Return the [X, Y] coordinate for the center point of the cell that contains the specified text.  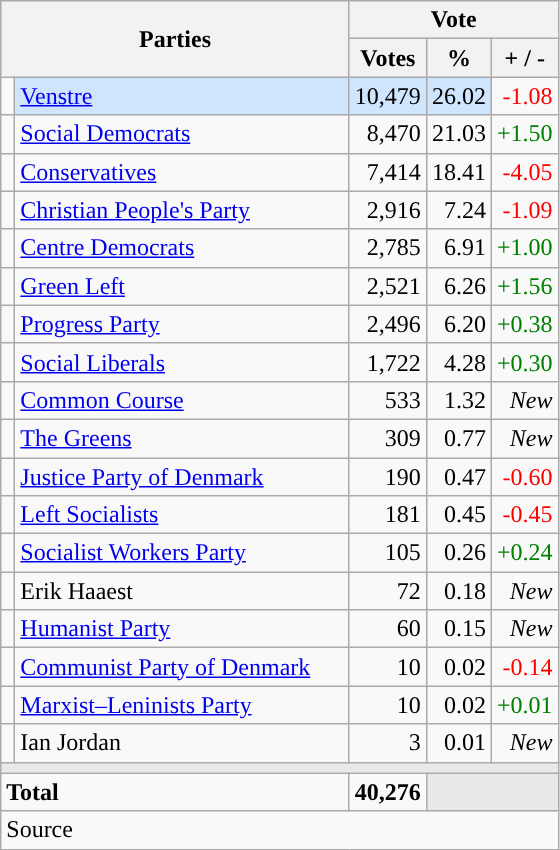
Left Socialists [182, 515]
Humanist Party [182, 629]
-1.09 [524, 210]
Conservatives [182, 172]
Venstre [182, 96]
Social Democrats [182, 134]
0.77 [458, 438]
+0.24 [524, 553]
2,785 [388, 248]
-0.14 [524, 667]
0.26 [458, 553]
105 [388, 553]
+1.56 [524, 286]
Socialist Workers Party [182, 553]
Green Left [182, 286]
-1.08 [524, 96]
% [458, 58]
Votes [388, 58]
1,722 [388, 362]
Christian People's Party [182, 210]
533 [388, 400]
Centre Democrats [182, 248]
2,916 [388, 210]
Common Course [182, 400]
72 [388, 591]
7.24 [458, 210]
+1.00 [524, 248]
Erik Haaest [182, 591]
0.45 [458, 515]
Total [176, 792]
8,470 [388, 134]
Source [280, 830]
Justice Party of Denmark [182, 477]
Ian Jordan [182, 743]
0.47 [458, 477]
6.20 [458, 324]
Marxist–Leninists Party [182, 705]
40,276 [388, 792]
18.41 [458, 172]
6.91 [458, 248]
The Greens [182, 438]
0.18 [458, 591]
4.28 [458, 362]
Social Liberals [182, 362]
+1.50 [524, 134]
-0.45 [524, 515]
-4.05 [524, 172]
181 [388, 515]
190 [388, 477]
-0.60 [524, 477]
+0.01 [524, 705]
1.32 [458, 400]
60 [388, 629]
Vote [454, 20]
7,414 [388, 172]
26.02 [458, 96]
309 [388, 438]
2,496 [388, 324]
2,521 [388, 286]
Progress Party [182, 324]
+0.38 [524, 324]
Communist Party of Denmark [182, 667]
Parties [176, 39]
10,479 [388, 96]
+ / - [524, 58]
21.03 [458, 134]
0.15 [458, 629]
+0.30 [524, 362]
3 [388, 743]
6.26 [458, 286]
0.01 [458, 743]
